Scan for the cell matching the given text and deliver its [x, y] coordinate at center. 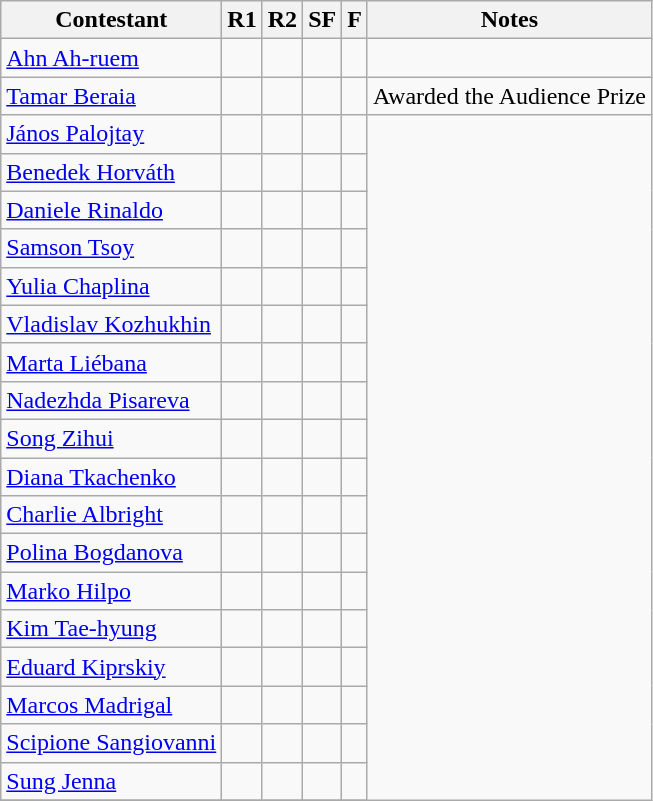
Sung Jenna [112, 781]
Eduard Kiprskiy [112, 667]
János Palojtay [112, 134]
Song Zihui [112, 438]
SF [322, 20]
Yulia Chaplina [112, 286]
Vladislav Kozhukhin [112, 324]
Benedek Horváth [112, 172]
Polina Bogdanova [112, 553]
Marcos Madrigal [112, 705]
F [355, 20]
R1 [242, 20]
Diana Tkachenko [112, 477]
Marko Hilpo [112, 591]
Daniele Rinaldo [112, 210]
R2 [282, 20]
Scipione Sangiovanni [112, 743]
Charlie Albright [112, 515]
Tamar Beraia [112, 96]
Notes [509, 20]
Kim Tae-hyung [112, 629]
Samson Tsoy [112, 248]
Nadezhda Pisareva [112, 400]
Marta Liébana [112, 362]
Ahn Ah-ruem [112, 58]
Contestant [112, 20]
Awarded the Audience Prize [509, 96]
